Capture the cell that displays the provided text and extract its [X, Y] central coordinate. 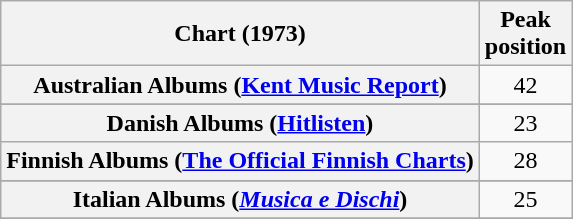
Finnish Albums (The Official Finnish Charts) [240, 161]
28 [525, 161]
Italian Albums (Musica e Dischi) [240, 199]
Chart (1973) [240, 34]
42 [525, 85]
Australian Albums (Kent Music Report) [240, 85]
23 [525, 123]
25 [525, 199]
Peakposition [525, 34]
Danish Albums (Hitlisten) [240, 123]
